Detect which cell encompasses the target text, then output its (X, Y) center coordinate. 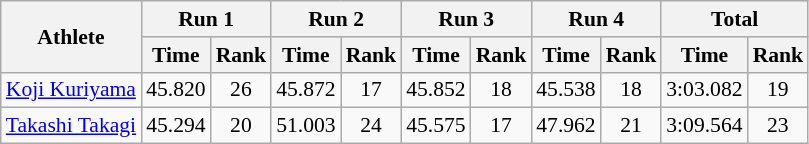
20 (242, 126)
47.962 (566, 126)
51.003 (306, 126)
Run 4 (596, 19)
3:09.564 (704, 126)
19 (778, 90)
Koji Kuriyama (71, 90)
26 (242, 90)
Takashi Takagi (71, 126)
Run 2 (336, 19)
45.575 (436, 126)
45.294 (176, 126)
Total (734, 19)
21 (632, 126)
45.872 (306, 90)
24 (372, 126)
23 (778, 126)
Run 3 (466, 19)
45.852 (436, 90)
3:03.082 (704, 90)
Run 1 (206, 19)
45.538 (566, 90)
45.820 (176, 90)
Athlete (71, 36)
